Pinpoint the cell where the given text exists, returning its (X, Y) midpoint coordinate. 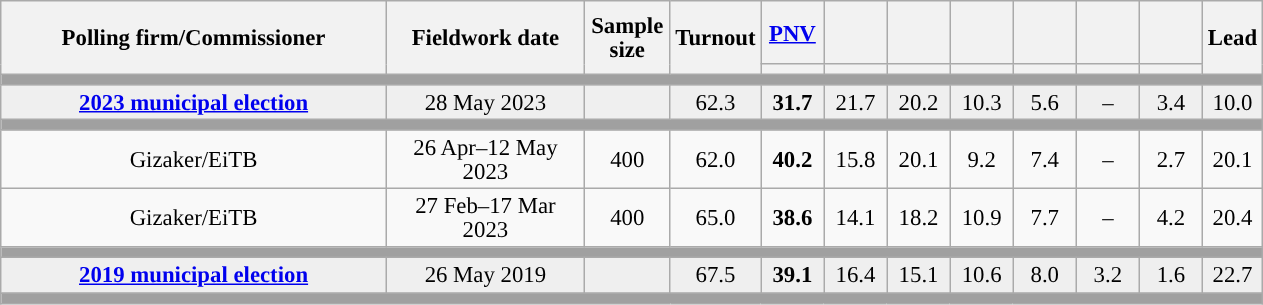
31.7 (792, 102)
10.6 (982, 276)
26 May 2019 (485, 276)
62.3 (716, 102)
18.2 (918, 218)
9.2 (982, 160)
62.0 (716, 160)
38.6 (792, 218)
20.2 (918, 102)
Polling firm/Commissioner (194, 38)
26 Apr–12 May 2023 (485, 160)
15.8 (856, 160)
Lead (1232, 38)
5.6 (1044, 102)
28 May 2023 (485, 102)
1.6 (1170, 276)
67.5 (716, 276)
8.0 (1044, 276)
7.4 (1044, 160)
Fieldwork date (485, 38)
15.1 (918, 276)
21.7 (856, 102)
PNV (792, 32)
3.2 (1108, 276)
Sample size (627, 38)
7.7 (1044, 218)
4.2 (1170, 218)
Turnout (716, 38)
27 Feb–17 Mar 2023 (485, 218)
65.0 (716, 218)
20.4 (1232, 218)
16.4 (856, 276)
10.3 (982, 102)
14.1 (856, 218)
2019 municipal election (194, 276)
40.2 (792, 160)
2023 municipal election (194, 102)
22.7 (1232, 276)
3.4 (1170, 102)
10.0 (1232, 102)
2.7 (1170, 160)
39.1 (792, 276)
10.9 (982, 218)
